Locate the cell with the specified text and output its [x, y] center coordinate. 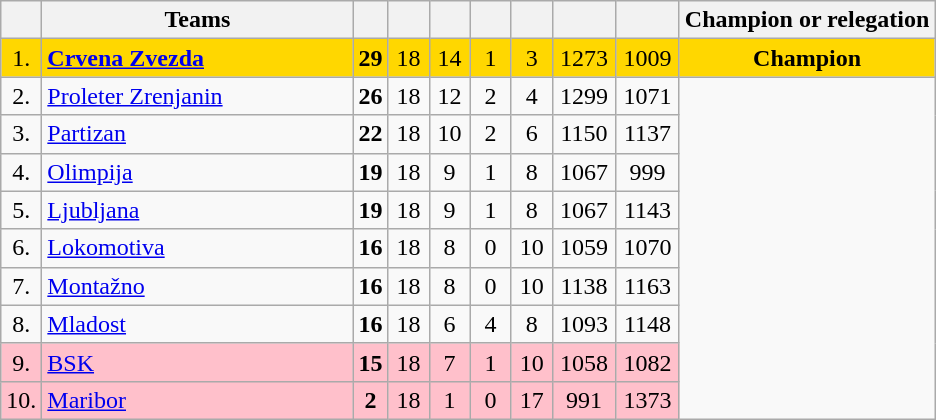
Crvena Zvezda [198, 58]
Teams [198, 20]
1070 [648, 248]
1009 [648, 58]
Champion [807, 58]
7. [22, 286]
12 [450, 96]
1299 [584, 96]
Partizan [198, 134]
1071 [648, 96]
1373 [648, 400]
Mladost [198, 324]
3. [22, 134]
1138 [584, 286]
6. [22, 248]
1148 [648, 324]
Champion or relegation [807, 20]
17 [532, 400]
BSK [198, 362]
22 [370, 134]
29 [370, 58]
1. [22, 58]
26 [370, 96]
15 [370, 362]
991 [584, 400]
1273 [584, 58]
5. [22, 210]
1058 [584, 362]
8. [22, 324]
7 [450, 362]
1082 [648, 362]
1093 [584, 324]
Montažno [198, 286]
2. [22, 96]
1143 [648, 210]
Ljubljana [198, 210]
1150 [584, 134]
Lokomotiva [198, 248]
Maribor [198, 400]
14 [450, 58]
10. [22, 400]
Proleter Zrenjanin [198, 96]
9. [22, 362]
1137 [648, 134]
999 [648, 172]
1059 [584, 248]
Olimpija [198, 172]
4. [22, 172]
3 [532, 58]
1163 [648, 286]
